Identify which cell holds the provided text, then report its (X, Y) central coordinate. 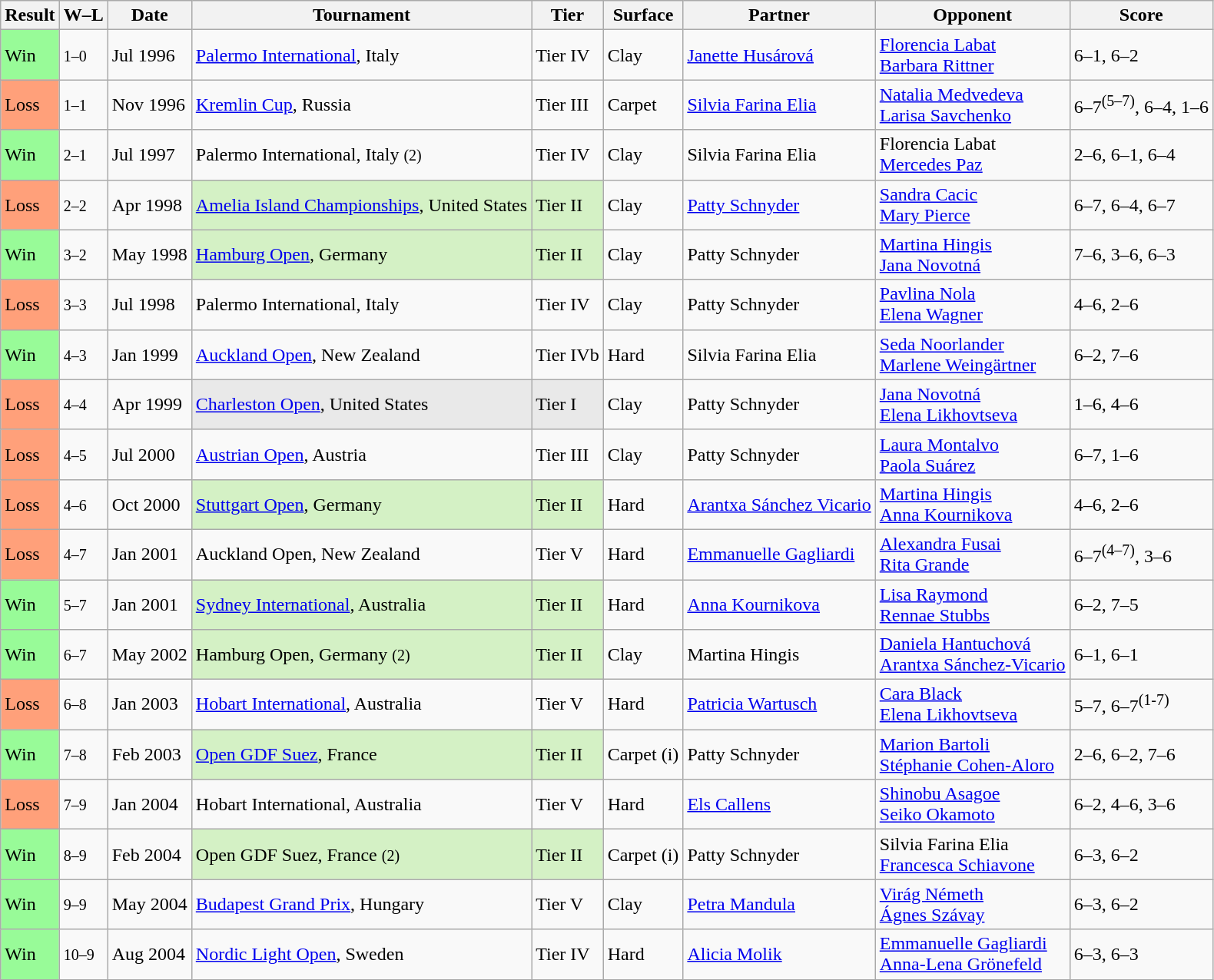
Virág Németh Ágnes Szávay (973, 905)
Open GDF Suez, France (2) (361, 854)
Alicia Molik (779, 954)
4–3 (83, 355)
Jul 2000 (149, 455)
Jan 1999 (149, 355)
Tier I (568, 404)
Apr 1998 (149, 204)
2–6, 6–1, 6–4 (1141, 155)
Martina Hingis (779, 654)
6–1, 6–2 (1141, 55)
2–2 (83, 204)
6–2, 7–5 (1141, 604)
Hamburg Open, Germany (361, 255)
Daniela Hantuchová Arantxa Sánchez-Vicario (973, 654)
7–9 (83, 805)
Emmanuelle Gagliardi Anna-Lena Grönefeld (973, 954)
6–2, 7–6 (1141, 355)
Opponent (973, 15)
Florencia Labat Barbara Rittner (973, 55)
Jul 1997 (149, 155)
Feb 2004 (149, 854)
Surface (643, 15)
Laura Montalvo Paola Suárez (973, 455)
Florencia Labat Mercedes Paz (973, 155)
Score (1141, 15)
Date (149, 15)
Cara Black Elena Likhovtseva (973, 705)
Lisa Raymond Rennae Stubbs (973, 604)
Jul 1996 (149, 55)
Open GDF Suez, France (361, 754)
8–9 (83, 854)
6–3, 6–3 (1141, 954)
Jul 1998 (149, 304)
Aug 2004 (149, 954)
Result (30, 15)
6–7, 1–6 (1141, 455)
Marion Bartoli Stéphanie Cohen-Aloro (973, 754)
Charleston Open, United States (361, 404)
7–6, 3–6, 6–3 (1141, 255)
5–7 (83, 604)
Alexandra Fusai Rita Grande (973, 555)
1–1 (83, 104)
Pavlina Nola Elena Wagner (973, 304)
Tier (568, 15)
Hamburg Open, Germany (2) (361, 654)
10–9 (83, 954)
9–9 (83, 905)
6–7(4–7), 3–6 (1141, 555)
6–8 (83, 705)
6–7(5–7), 6–4, 1–6 (1141, 104)
Tournament (361, 15)
Els Callens (779, 805)
4–4 (83, 404)
Sandra Cacic Mary Pierce (973, 204)
5–7, 6–7(1-7) (1141, 705)
Silvia Farina Elia Francesca Schiavone (973, 854)
Partner (779, 15)
3–2 (83, 255)
Martina Hingis Anna Kournikova (973, 504)
6–7, 6–4, 6–7 (1141, 204)
May 1998 (149, 255)
4–6 (83, 504)
Nordic Light Open, Sweden (361, 954)
Stuttgart Open, Germany (361, 504)
Tier IVb (568, 355)
Petra Mandula (779, 905)
7–8 (83, 754)
2–1 (83, 155)
6–2, 4–6, 3–6 (1141, 805)
Arantxa Sánchez Vicario (779, 504)
Seda Noorlander Marlene Weingärtner (973, 355)
W–L (83, 15)
4–7 (83, 555)
Janette Husárová (779, 55)
1–0 (83, 55)
4–5 (83, 455)
May 2002 (149, 654)
May 2004 (149, 905)
Jan 2004 (149, 805)
Patricia Wartusch (779, 705)
Shinobu Asagoe Seiko Okamoto (973, 805)
Sydney International, Australia (361, 604)
Amelia Island Championships, United States (361, 204)
Jana Novotná Elena Likhovtseva (973, 404)
Apr 1999 (149, 404)
Martina Hingis Jana Novotná (973, 255)
Oct 2000 (149, 504)
6–1, 6–1 (1141, 654)
3–3 (83, 304)
Budapest Grand Prix, Hungary (361, 905)
Anna Kournikova (779, 604)
Feb 2003 (149, 754)
Carpet (643, 104)
Palermo International, Italy (2) (361, 155)
Austrian Open, Austria (361, 455)
Nov 1996 (149, 104)
1–6, 4–6 (1141, 404)
6–7 (83, 654)
2–6, 6–2, 7–6 (1141, 754)
Jan 2003 (149, 705)
Kremlin Cup, Russia (361, 104)
Emmanuelle Gagliardi (779, 555)
Natalia Medvedeva Larisa Savchenko (973, 104)
